Capture the cell that displays the provided text and extract its [x, y] central coordinate. 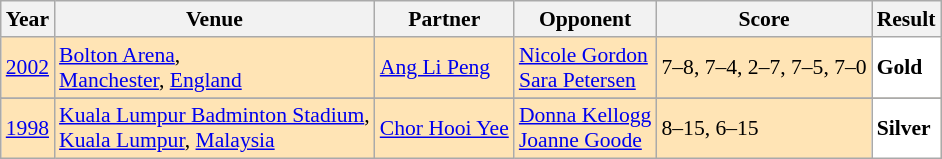
8–15, 6–15 [764, 128]
2002 [28, 68]
Score [764, 19]
Kuala Lumpur Badminton Stadium,Kuala Lumpur, Malaysia [214, 128]
Chor Hooi Yee [444, 128]
Result [906, 19]
Gold [906, 68]
Opponent [586, 19]
Donna Kellogg Joanne Goode [586, 128]
Bolton Arena,Manchester, England [214, 68]
7–8, 7–4, 2–7, 7–5, 7–0 [764, 68]
Silver [906, 128]
Year [28, 19]
Venue [214, 19]
Ang Li Peng [444, 68]
Nicole Gordon Sara Petersen [586, 68]
1998 [28, 128]
Partner [444, 19]
